Search for the cell housing the specified text and yield its [X, Y] center coordinate. 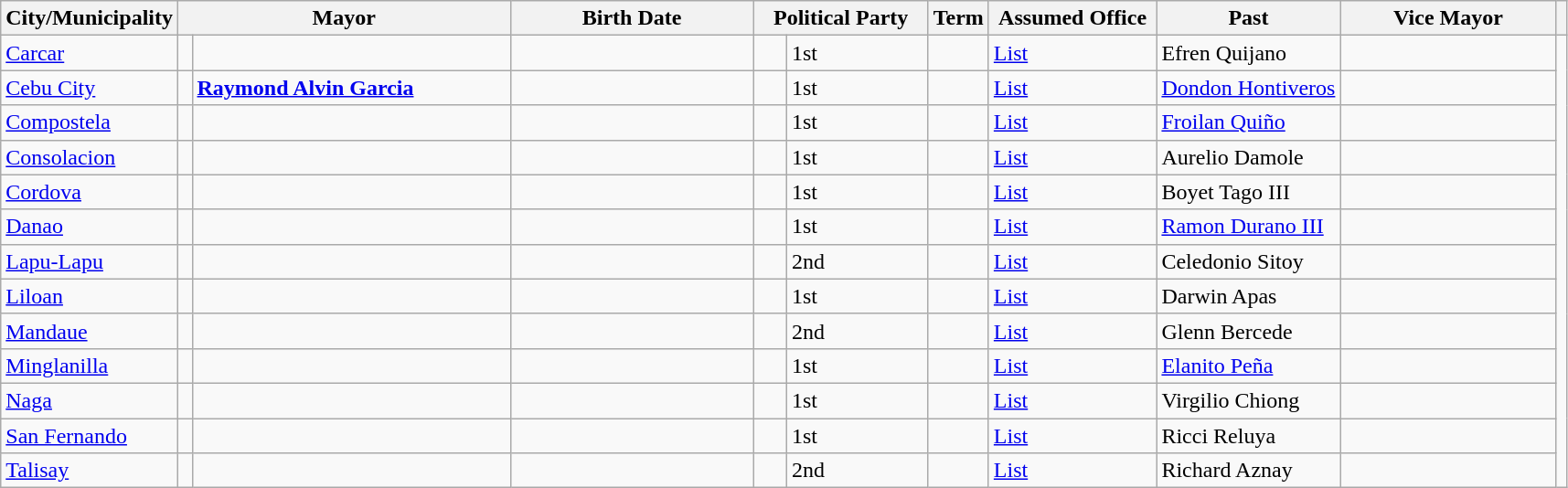
Darwin Apas [1249, 296]
Political Party [841, 18]
Mayor [344, 18]
Mandaue [90, 331]
City/Municipality [90, 18]
Consolacion [90, 157]
Ricci Reluya [1249, 436]
Naga [90, 400]
Minglanilla [90, 366]
Past [1249, 18]
Virgilio Chiong [1249, 400]
Elanito Peña [1249, 366]
Talisay [90, 471]
Birth Date [632, 18]
San Fernando [90, 436]
Assumed Office [1072, 18]
Aurelio Damole [1249, 157]
Danao [90, 227]
Boyet Tago III [1249, 192]
Celedonio Sitoy [1249, 261]
Richard Aznay [1249, 471]
Glenn Bercede [1249, 331]
Vice Mayor [1448, 18]
Froilan Quiño [1249, 122]
Cebu City [90, 88]
Ramon Durano III [1249, 227]
Efren Quijano [1249, 53]
Term [958, 18]
Cordova [90, 192]
Carcar [90, 53]
Liloan [90, 296]
Lapu-Lapu [90, 261]
Dondon Hontiveros [1249, 88]
Compostela [90, 122]
Raymond Alvin Garcia [351, 88]
